Return the (X, Y) coordinate for the center point of the cell that contains the specified text.  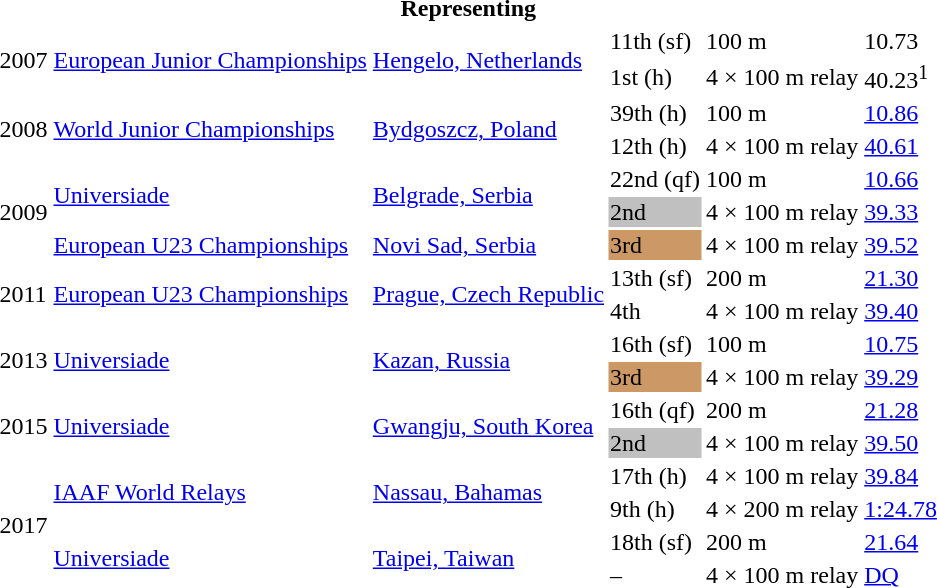
16th (qf) (656, 410)
Gwangju, South Korea (488, 426)
Prague, Czech Republic (488, 294)
Nassau, Bahamas (488, 492)
Kazan, Russia (488, 360)
9th (h) (656, 509)
Hengelo, Netherlands (488, 60)
11th (sf) (656, 41)
13th (sf) (656, 278)
World Junior Championships (210, 130)
22nd (qf) (656, 179)
4 × 200 m relay (782, 509)
39th (h) (656, 113)
1st (h) (656, 77)
Novi Sad, Serbia (488, 245)
Bydgoszcz, Poland (488, 130)
18th (sf) (656, 542)
17th (h) (656, 476)
European Junior Championships (210, 60)
16th (sf) (656, 344)
4th (656, 311)
Belgrade, Serbia (488, 196)
12th (h) (656, 146)
IAAF World Relays (210, 492)
